Output the (X, Y) coordinate of the center of the cell containing the given text.  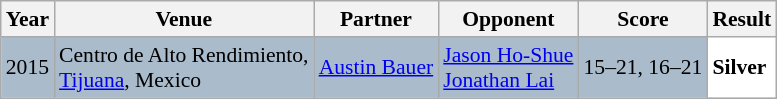
Result (742, 19)
Austin Bauer (376, 68)
Silver (742, 68)
Venue (184, 19)
2015 (28, 68)
Centro de Alto Rendimiento,Tijuana, Mexico (184, 68)
15–21, 16–21 (642, 68)
Jason Ho-Shue Jonathan Lai (508, 68)
Score (642, 19)
Year (28, 19)
Partner (376, 19)
Opponent (508, 19)
